Extract the (x, y) coordinate from the center of the cell holding the provided text.  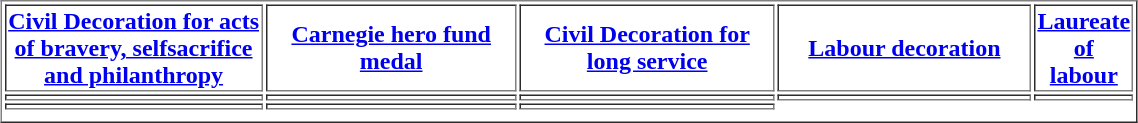
Laureate of labour (1084, 48)
Carnegie hero fund medal (390, 48)
Labour decoration (904, 48)
Civil Decoration for acts of bravery, selfsacrifice and philanthropy (134, 48)
Civil Decoration for long service (648, 48)
